Provide the (X, Y) coordinate of the cell's center where the given text is located.  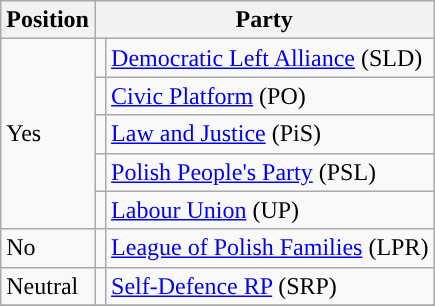
Polish People's Party (PSL) (270, 172)
Democratic Left Alliance (SLD) (270, 58)
No (48, 248)
Neutral (48, 286)
Yes (48, 134)
League of Polish Families (LPR) (270, 248)
Position (48, 20)
Law and Justice (PiS) (270, 134)
Labour Union (UP) (270, 210)
Civic Platform (PO) (270, 96)
Party (264, 20)
Self-Defence RP (SRP) (270, 286)
